Determine the [X, Y] coordinate at the center of the cell enclosing the given text.  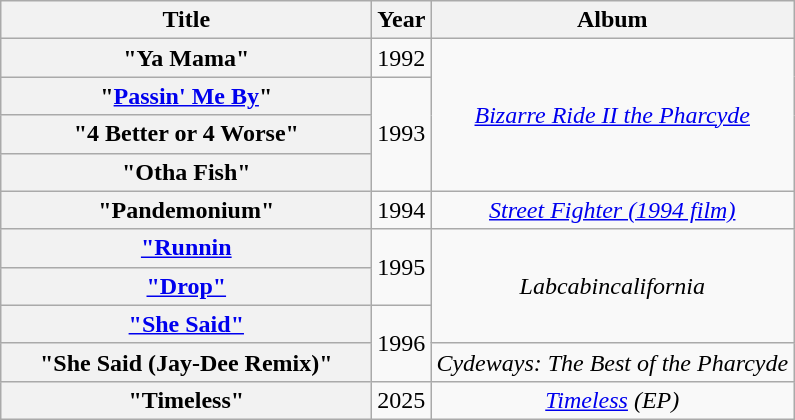
1993 [402, 134]
1995 [402, 267]
"4 Better or 4 Worse" [186, 134]
2025 [402, 400]
"She Said" [186, 324]
"Otha Fish" [186, 172]
"Drop" [186, 286]
Labcabincalifornia [612, 286]
1994 [402, 210]
"She Said (Jay-Dee Remix)" [186, 362]
"Timeless" [186, 400]
Title [186, 20]
"Passin' Me By" [186, 96]
Album [612, 20]
Street Fighter (1994 film) [612, 210]
1992 [402, 58]
Bizarre Ride II the Pharcyde [612, 115]
Year [402, 20]
Cydeways: The Best of the Pharcyde [612, 362]
1996 [402, 343]
"Ya Mama" [186, 58]
Timeless (EP) [612, 400]
"Pandemonium" [186, 210]
"Runnin [186, 248]
